Locate the cell with the specified text and output its [X, Y] center coordinate. 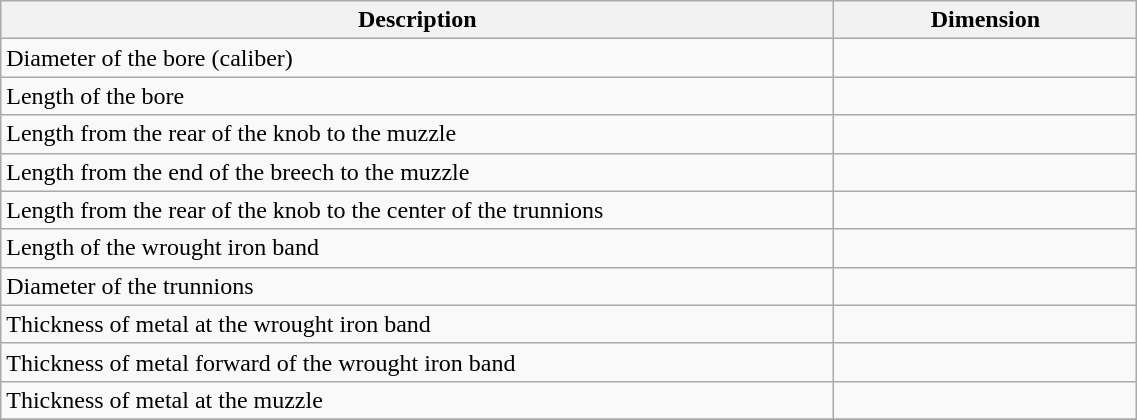
Thickness of metal forward of the wrought iron band [418, 362]
Diameter of the bore (caliber) [418, 58]
Length from the rear of the knob to the muzzle [418, 134]
Length from the rear of the knob to the center of the trunnions [418, 210]
Description [418, 20]
Thickness of metal at the muzzle [418, 400]
Length of the wrought iron band [418, 248]
Length of the bore [418, 96]
Thickness of metal at the wrought iron band [418, 324]
Dimension [986, 20]
Diameter of the trunnions [418, 286]
Length from the end of the breech to the muzzle [418, 172]
